Return [X, Y] of the center of cell containing provided text 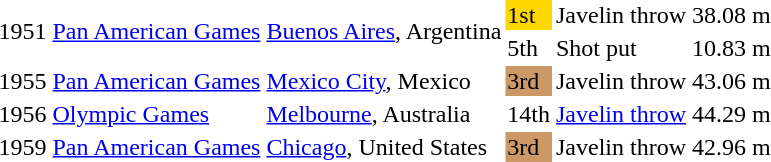
14th [529, 114]
Mexico City, Mexico [384, 81]
Melbourne, Australia [384, 114]
Olympic Games [156, 114]
1st [529, 15]
5th [529, 48]
Buenos Aires, Argentina [384, 32]
Chicago, United States [384, 147]
Shot put [622, 48]
